Detect which cell encompasses the target text, then output its (x, y) center coordinate. 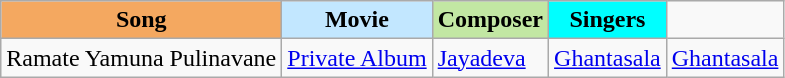
Composer (490, 20)
Ramate Yamuna Pulinavane (142, 58)
Song (142, 20)
Jayadeva (490, 58)
Singers (608, 20)
Movie (357, 20)
Private Album (357, 58)
